Provide the (X, Y) coordinate of the cell's center where the given text is located.  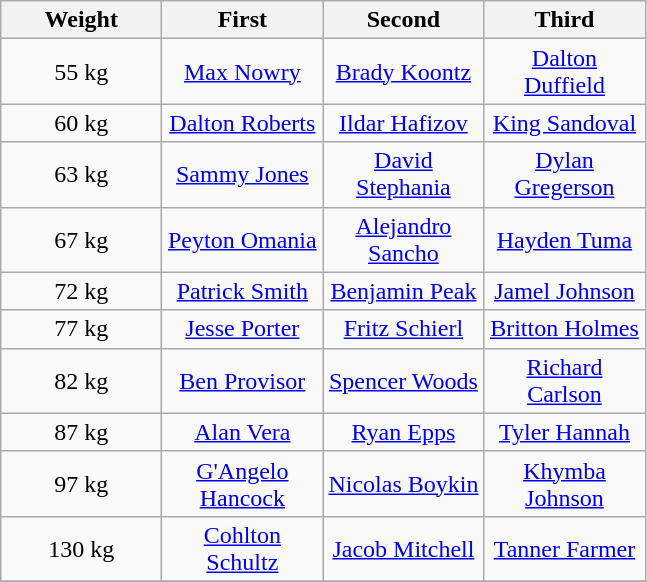
Ben Provisor (242, 380)
60 kg (82, 123)
63 kg (82, 174)
Tanner Farmer (564, 548)
King Sandoval (564, 123)
Nicolas Boykin (404, 484)
Benjamin Peak (404, 291)
G'Angelo Hancock (242, 484)
Third (564, 20)
Jacob Mitchell (404, 548)
Jesse Porter (242, 329)
Tyler Hannah (564, 432)
Peyton Omania (242, 240)
82 kg (82, 380)
97 kg (82, 484)
Alan Vera (242, 432)
87 kg (82, 432)
Ryan Epps (404, 432)
Fritz Schierl (404, 329)
First (242, 20)
Brady Koontz (404, 72)
Richard Carlson (564, 380)
Ildar Hafizov (404, 123)
Spencer Woods (404, 380)
Dylan Gregerson (564, 174)
Hayden Tuma (564, 240)
67 kg (82, 240)
Sammy Jones (242, 174)
Jamel Johnson (564, 291)
Max Nowry (242, 72)
Second (404, 20)
Weight (82, 20)
Alejandro Sancho (404, 240)
Patrick Smith (242, 291)
Khymba Johnson (564, 484)
Britton Holmes (564, 329)
Dalton Duffield (564, 72)
David Stephania (404, 174)
Cohlton Schultz (242, 548)
72 kg (82, 291)
55 kg (82, 72)
130 kg (82, 548)
Dalton Roberts (242, 123)
77 kg (82, 329)
